Return the (X, Y) coordinate for the center point of the cell that contains the specified text.  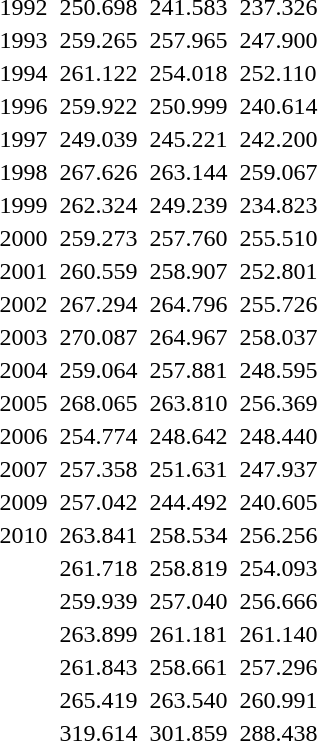
259.064 (98, 370)
251.631 (188, 469)
259.273 (98, 238)
249.039 (98, 139)
267.626 (98, 172)
249.239 (188, 205)
260.559 (98, 271)
268.065 (98, 403)
263.899 (98, 634)
267.294 (98, 304)
245.221 (188, 139)
257.042 (98, 502)
257.760 (188, 238)
270.087 (98, 337)
265.419 (98, 700)
257.965 (188, 40)
263.810 (188, 403)
264.967 (188, 337)
259.939 (98, 601)
250.999 (188, 106)
259.922 (98, 106)
262.324 (98, 205)
254.018 (188, 73)
257.040 (188, 601)
258.819 (188, 568)
261.122 (98, 73)
259.265 (98, 40)
258.907 (188, 271)
258.534 (188, 535)
257.358 (98, 469)
257.881 (188, 370)
261.718 (98, 568)
258.661 (188, 667)
263.540 (188, 700)
263.144 (188, 172)
248.642 (188, 436)
261.843 (98, 667)
244.492 (188, 502)
263.841 (98, 535)
254.774 (98, 436)
264.796 (188, 304)
261.181 (188, 634)
